Capture the cell that displays the provided text and extract its [X, Y] central coordinate. 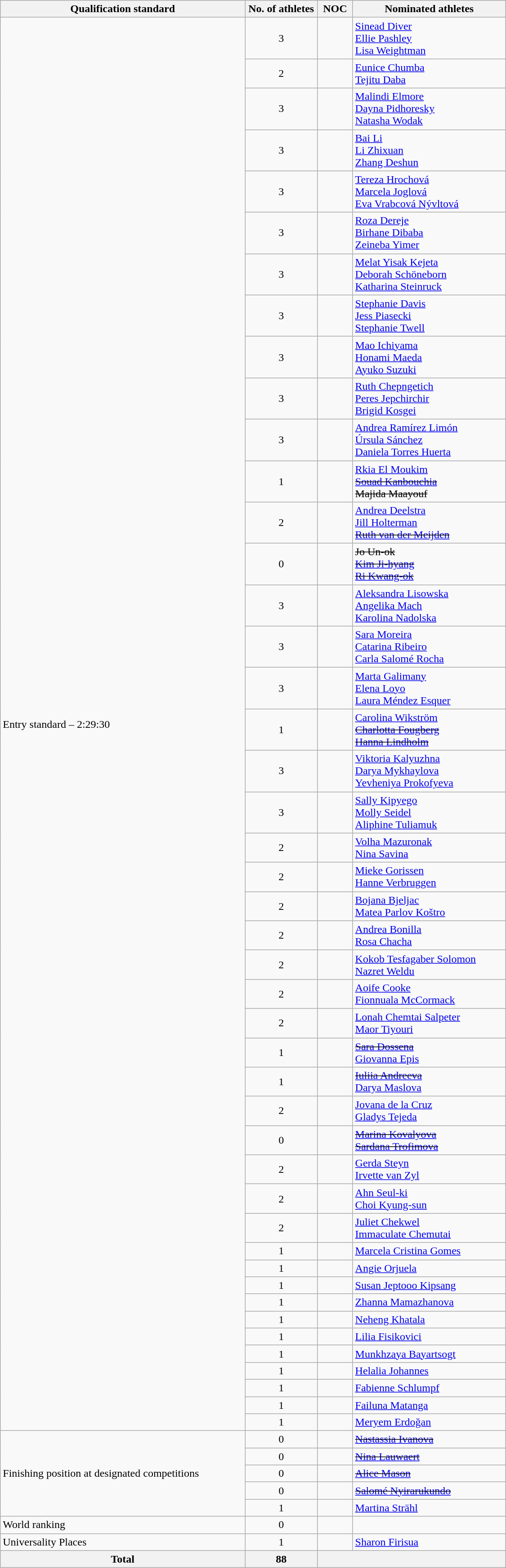
Andrea BonillaRosa Chacha [429, 935]
Mao IchiyamaHonami MaedaAyuko Suzuki [429, 357]
Qualification standard [123, 9]
Juliet ChekwelImmaculate Chemutai [429, 1228]
Stephanie DavisJess PiaseckiStephanie Twell [429, 316]
Ruth ChepngetichPeres JepchirchirBrigid Kosgei [429, 398]
Viktoria KalyuzhnaDarya MykhaylovaYevheniya Prokofyeva [429, 771]
Zhanna Mamazhanova [429, 1302]
Malindi ElmoreDayna PidhoreskyNatasha Wodak [429, 109]
Entry standard – 2:29:30 [123, 724]
Nominated athletes [429, 9]
Iuliia AndreevaDarya Maslova [429, 1082]
No. of athletes [282, 9]
Aleksandra LisowskaAngelika MachKarolina Nadolska [429, 606]
88 [282, 1559]
Munkhzaya Bayartsogt [429, 1354]
Fabienne Schlumpf [429, 1388]
Jovana de la CruzGladys Tejeda [429, 1111]
Nastassia Ivanova [429, 1439]
Helalia Johannes [429, 1371]
Carolina WikströmCharlotta FougbergHanna Lindholm [429, 730]
Andrea Ramírez LimónÚrsula SánchezDaniela Torres Huerta [429, 440]
Aoife CookeFionnuala McCormack [429, 993]
Salomé Nyirarukundo [429, 1491]
Lonah Chemtai SalpeterMaor Tiyouri [429, 1023]
Total [123, 1559]
Neheng Khatala [429, 1319]
Sara DossenaGiovanna Epis [429, 1052]
Sara MoreiraCatarina RibeiroCarla Salomé Rocha [429, 647]
Sharon Firisua [429, 1542]
Roza DerejeBirhane DibabaZeineba Yimer [429, 233]
Melat Yisak KejetaDeborah SchönebornKatharina Steinruck [429, 274]
Ahn Seul-kiChoi Kyung-sun [429, 1198]
Angie Orjuela [429, 1268]
Bai LiLi ZhixuanZhang Deshun [429, 150]
Alice Mason [429, 1474]
Rkia El MoukimSouad KanbouchiaMajida Maayouf [429, 481]
Andrea DeelstraJill HoltermanRuth van der Meijden [429, 523]
Universality Places [123, 1542]
Marta GalimanyElena LoyoLaura Méndez Esquer [429, 688]
Mieke GorissenHanne Verbruggen [429, 877]
Kokob Tesfagaber SolomonNazret Weldu [429, 965]
Susan Jeptooo Kipsang [429, 1285]
Failuna Matanga [429, 1405]
Marina KovalyovaSardana Trofimova [429, 1140]
Bojana BjeljacMatea Parlov Koštro [429, 906]
Nina Lauwaert [429, 1457]
Volha MazuronakNina Savina [429, 848]
Jo Un-okKim Ji-hyangRi Kwang-ok [429, 564]
Sinead DiverEllie PashleyLisa Weightman [429, 38]
World ranking [123, 1525]
Eunice ChumbaTejitu Daba [429, 74]
Martina Strähl [429, 1508]
Finishing position at designated competitions [123, 1474]
Meryem Erdoğan [429, 1422]
NOC [335, 9]
Tereza HrochováMarcela JoglováEva Vrabcová Nývltová [429, 192]
Marcela Cristina Gomes [429, 1251]
Lilia Fisikovici [429, 1336]
Gerda SteynIrvette van Zyl [429, 1170]
Sally Kipyego Molly Seidel Aliphine Tuliamuk [429, 812]
